Identify which cell holds the provided text, then report its [X, Y] central coordinate. 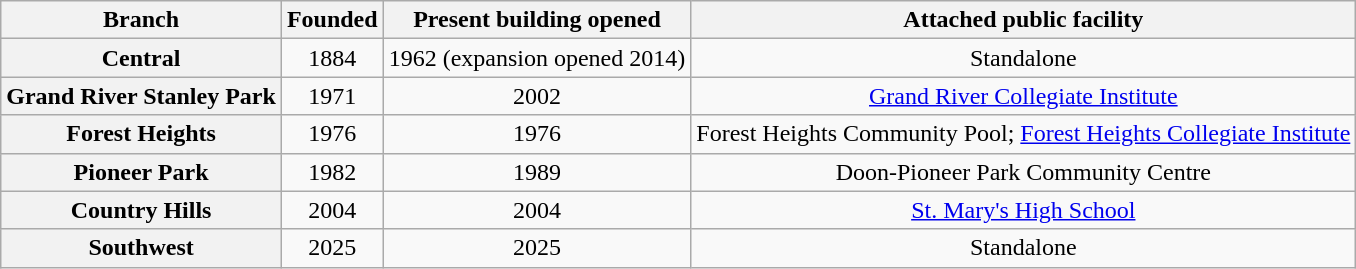
Southwest [142, 248]
Attached public facility [1024, 20]
Pioneer Park [142, 172]
Central [142, 58]
Grand River Collegiate Institute [1024, 96]
1971 [332, 96]
Doon-Pioneer Park Community Centre [1024, 172]
Forest Heights [142, 134]
2002 [537, 96]
1962 (expansion opened 2014) [537, 58]
Country Hills [142, 210]
1989 [537, 172]
1884 [332, 58]
Founded [332, 20]
1982 [332, 172]
Branch [142, 20]
Grand River Stanley Park [142, 96]
Forest Heights Community Pool; Forest Heights Collegiate Institute [1024, 134]
St. Mary's High School [1024, 210]
Present building opened [537, 20]
